Provide the (X, Y) coordinate of the cell's center where the given text is located.  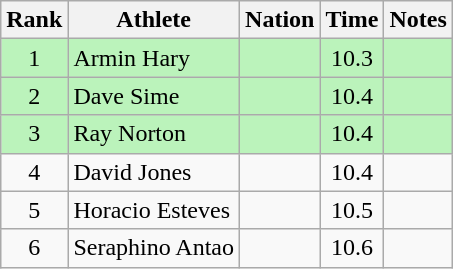
6 (34, 248)
3 (34, 134)
Time (352, 20)
Nation (280, 20)
2 (34, 96)
10.6 (352, 248)
Dave Sime (154, 96)
10.3 (352, 58)
Seraphino Antao (154, 248)
David Jones (154, 172)
Armin Hary (154, 58)
Rank (34, 20)
1 (34, 58)
4 (34, 172)
10.5 (352, 210)
Horacio Esteves (154, 210)
Athlete (154, 20)
5 (34, 210)
Notes (418, 20)
Ray Norton (154, 134)
